Find where the given text appears and provide that cell's center as [X, Y] coordinate. 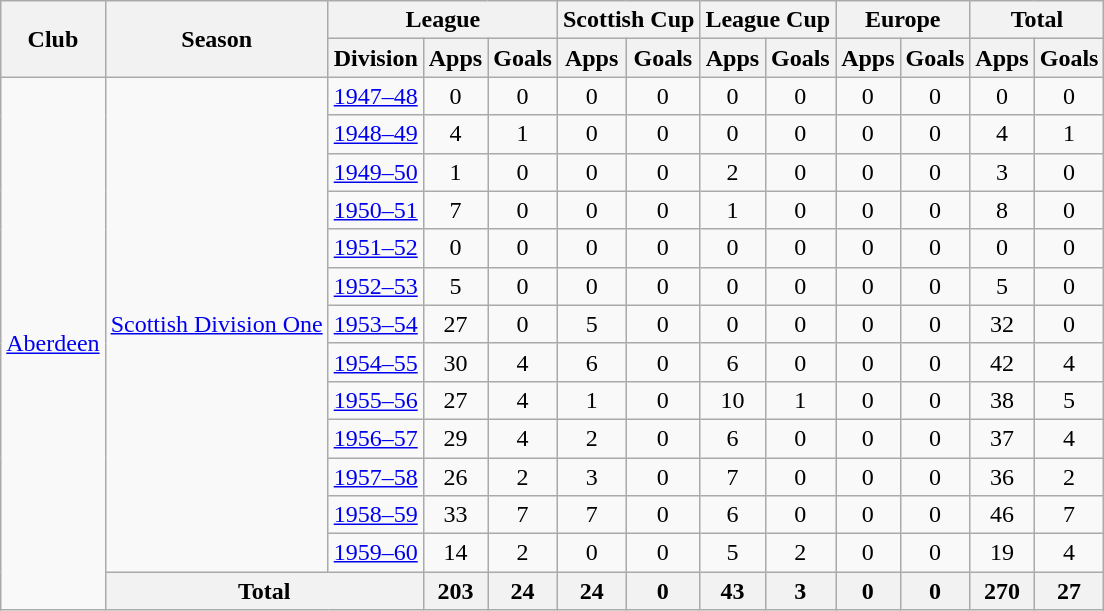
Scottish Division One [216, 324]
Aberdeen [53, 344]
1955–56 [376, 400]
1949–50 [376, 172]
10 [732, 400]
1951–52 [376, 248]
League Cup [768, 20]
26 [455, 477]
270 [1002, 591]
42 [1002, 362]
1948–49 [376, 134]
37 [1002, 438]
League [442, 20]
30 [455, 362]
Europe [903, 20]
Scottish Cup [628, 20]
1953–54 [376, 324]
1957–58 [376, 477]
1947–48 [376, 96]
203 [455, 591]
1958–59 [376, 515]
33 [455, 515]
19 [1002, 553]
46 [1002, 515]
1956–57 [376, 438]
38 [1002, 400]
1954–55 [376, 362]
29 [455, 438]
Season [216, 39]
8 [1002, 210]
Club [53, 39]
1950–51 [376, 210]
43 [732, 591]
32 [1002, 324]
1959–60 [376, 553]
1952–53 [376, 286]
14 [455, 553]
36 [1002, 477]
Division [376, 58]
